Extract the [x, y] coordinate from the center of the cell holding the provided text.  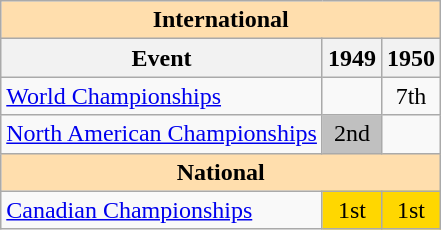
2nd [352, 134]
Event [162, 58]
World Championships [162, 96]
North American Championships [162, 134]
1949 [352, 58]
1950 [412, 58]
National [221, 172]
7th [412, 96]
International [221, 20]
Canadian Championships [162, 210]
